Scan for the cell matching the given text and deliver its [X, Y] coordinate at center. 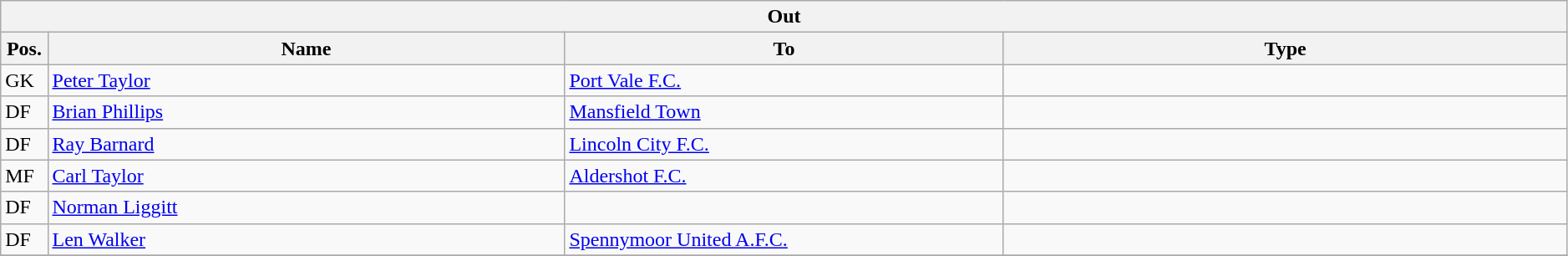
Lincoln City F.C. [784, 144]
Brian Phillips [306, 112]
GK [24, 80]
Ray Barnard [306, 144]
Name [306, 49]
Len Walker [306, 239]
Carl Taylor [306, 176]
Norman Liggitt [306, 207]
Type [1285, 49]
Port Vale F.C. [784, 80]
Out [784, 17]
Spennymoor United A.F.C. [784, 239]
Peter Taylor [306, 80]
To [784, 49]
Pos. [24, 49]
Aldershot F.C. [784, 176]
Mansfield Town [784, 112]
MF [24, 176]
